Output the [X, Y] coordinate of the center of the cell containing the given text.  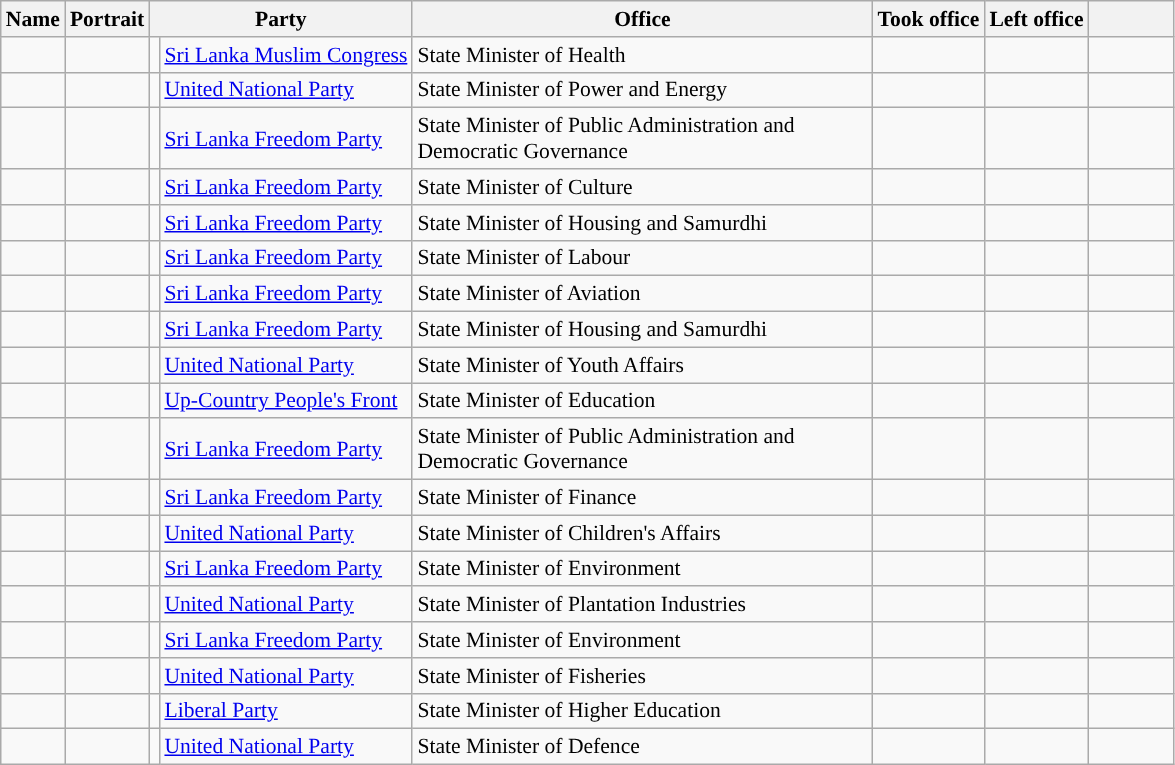
Sri Lanka Muslim Congress [286, 55]
State Minister of Labour [642, 258]
State Minister of Education [642, 401]
State Minister of Youth Affairs [642, 365]
State Minister of Health [642, 55]
Up-Country People's Front [286, 401]
State Minister of Aviation [642, 294]
State Minister of Culture [642, 187]
State Minister of Fisheries [642, 676]
Portrait [107, 19]
Office [642, 19]
Party [280, 19]
Left office [1036, 19]
State Minister of Power and Energy [642, 90]
State Minister of Plantation Industries [642, 605]
Liberal Party [286, 711]
State Minister of Higher Education [642, 711]
Took office [928, 19]
State Minister of Defence [642, 747]
State Minister of Children's Affairs [642, 533]
Name [33, 19]
State Minister of Finance [642, 498]
